Locate the cell with the specified text and output its [x, y] center coordinate. 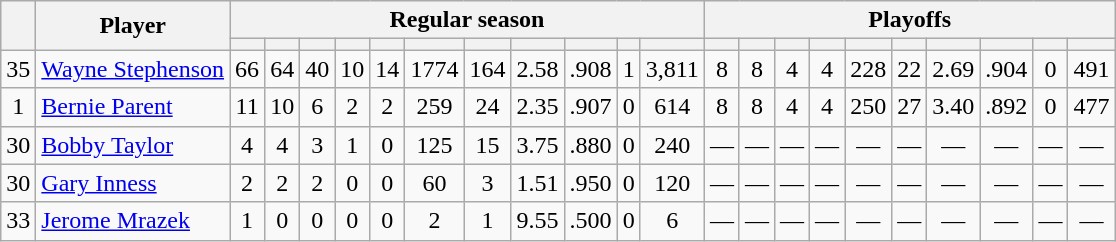
15 [488, 145]
27 [910, 107]
1.51 [538, 183]
40 [318, 69]
.907 [590, 107]
14 [388, 69]
9.55 [538, 221]
.880 [590, 145]
614 [672, 107]
24 [488, 107]
Gary Inness [133, 183]
250 [868, 107]
.950 [590, 183]
66 [248, 69]
Wayne Stephenson [133, 69]
35 [18, 69]
1774 [434, 69]
2.58 [538, 69]
491 [1092, 69]
Jerome Mrazek [133, 221]
22 [910, 69]
477 [1092, 107]
Playoffs [910, 20]
60 [434, 183]
3,811 [672, 69]
.500 [590, 221]
33 [18, 221]
Regular season [468, 20]
3.75 [538, 145]
120 [672, 183]
64 [282, 69]
.892 [1006, 107]
11 [248, 107]
259 [434, 107]
.904 [1006, 69]
Player [133, 26]
164 [488, 69]
.908 [590, 69]
Bobby Taylor [133, 145]
2.35 [538, 107]
3.40 [954, 107]
125 [434, 145]
Bernie Parent [133, 107]
2.69 [954, 69]
228 [868, 69]
240 [672, 145]
